Capture the cell that displays the provided text and extract its [X, Y] central coordinate. 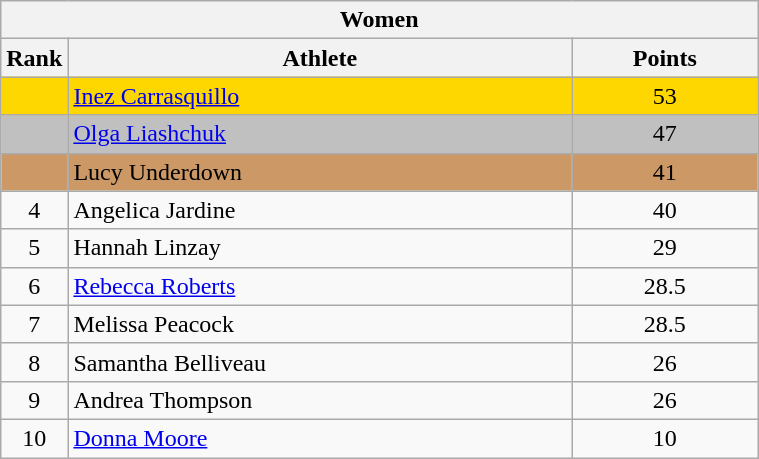
6 [34, 286]
47 [665, 134]
Women [380, 20]
Inez Carrasquillo [320, 96]
29 [665, 248]
Angelica Jardine [320, 210]
Points [665, 58]
Melissa Peacock [320, 324]
8 [34, 362]
Lucy Underdown [320, 172]
9 [34, 400]
Andrea Thompson [320, 400]
7 [34, 324]
Athlete [320, 58]
41 [665, 172]
Donna Moore [320, 438]
Samantha Belliveau [320, 362]
Rebecca Roberts [320, 286]
4 [34, 210]
Rank [34, 58]
5 [34, 248]
40 [665, 210]
Olga Liashchuk [320, 134]
53 [665, 96]
Hannah Linzay [320, 248]
